Search for the cell housing the specified text and yield its (X, Y) center coordinate. 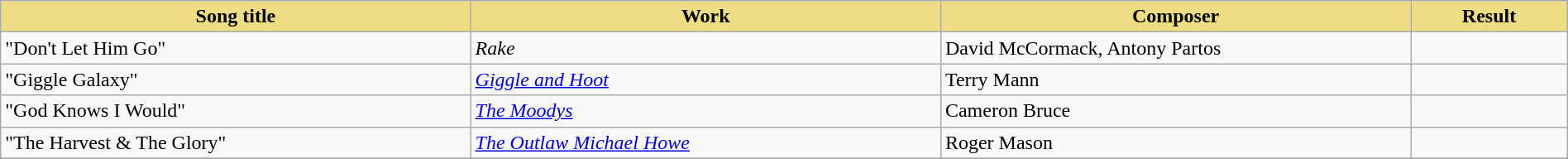
"Giggle Galaxy" (236, 79)
Rake (705, 48)
"God Knows I Would" (236, 111)
Terry Mann (1175, 79)
Composer (1175, 17)
"Don't Let Him Go" (236, 48)
David McCormack, Antony Partos (1175, 48)
The Moodys (705, 111)
Work (705, 17)
Result (1489, 17)
"The Harvest & The Glory" (236, 142)
Cameron Bruce (1175, 111)
Giggle and Hoot (705, 79)
Roger Mason (1175, 142)
The Outlaw Michael Howe (705, 142)
Song title (236, 17)
